Identify which cell holds the provided text, then report its (x, y) central coordinate. 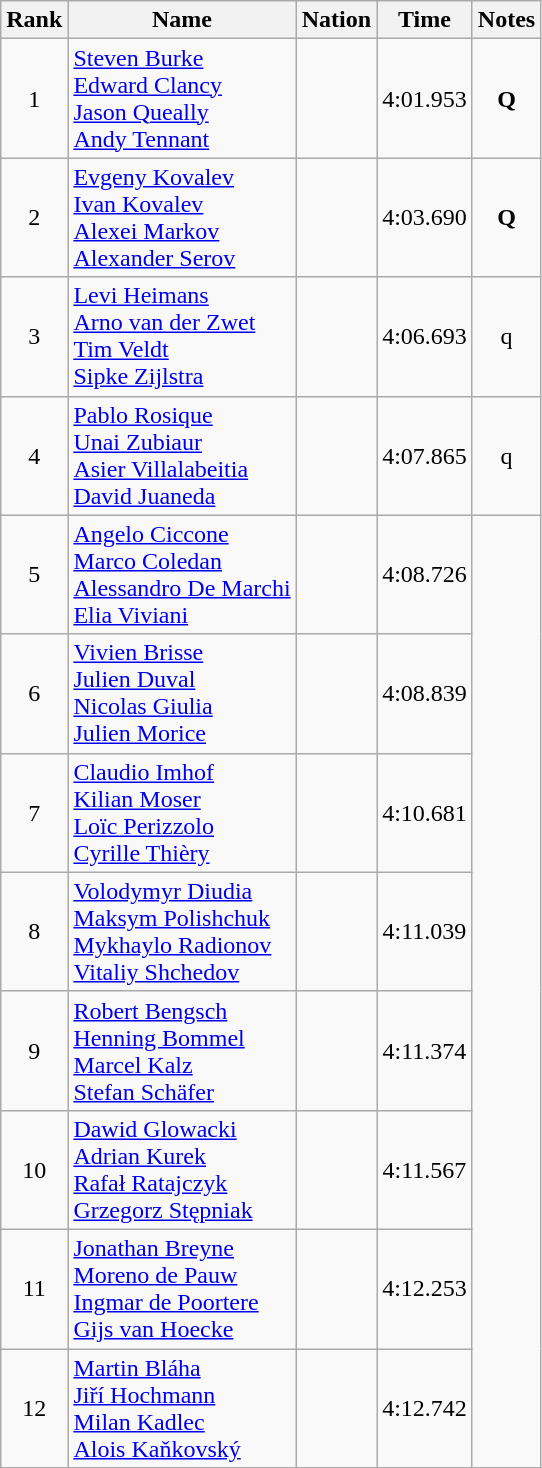
Dawid Glowacki Adrian KurekRafał Ratajczyk Grzegorz Stępniak (182, 1170)
7 (34, 812)
Volodymyr DiudiaMaksym PolishchukMykhaylo Radionov Vitaliy Shchedov (182, 932)
Vivien BrisseJulien DuvalNicolas Giulia Julien Morice (182, 694)
4:08.726 (425, 574)
4:07.865 (425, 456)
Pablo RosiqueUnai ZubiaurAsier Villalabeitia David Juaneda (182, 456)
Martin BláhaJiří HochmannMilan KadlecAlois Kaňkovský (182, 1408)
Robert BengschHenning BommelMarcel Kalz Stefan Schäfer (182, 1050)
8 (34, 932)
Steven BurkeEdward Clancy Jason Queally Andy Tennant (182, 98)
4:06.693 (425, 336)
4:10.681 (425, 812)
9 (34, 1050)
4:12.742 (425, 1408)
5 (34, 574)
2 (34, 218)
4:01.953 (425, 98)
Levi HeimansArno van der ZwetTim Veldt Sipke Zijlstra (182, 336)
6 (34, 694)
1 (34, 98)
Jonathan BreyneMoreno de PauwIngmar de Poortere Gijs van Hoecke (182, 1288)
Notes (506, 20)
10 (34, 1170)
Nation (336, 20)
Evgeny KovalevIvan KovalevAlexei Markov Alexander Serov (182, 218)
3 (34, 336)
4:11.567 (425, 1170)
Name (182, 20)
4:08.839 (425, 694)
Time (425, 20)
Rank (34, 20)
12 (34, 1408)
4 (34, 456)
4:11.374 (425, 1050)
4:12.253 (425, 1288)
Angelo CicconeMarco ColedanAlessandro De Marchi Elia Viviani (182, 574)
11 (34, 1288)
Claudio ImhofKilian MoserLoïc Perizzolo Cyrille Thièry (182, 812)
4:11.039 (425, 932)
4:03.690 (425, 218)
